Find where the given text appears and provide that cell's center as (x, y) coordinate. 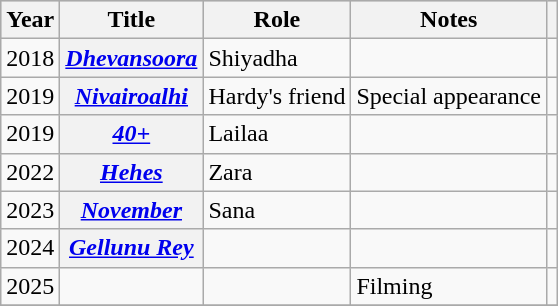
2025 (30, 286)
Sana (277, 210)
Shiyadha (277, 58)
Lailaa (277, 134)
Zara (277, 172)
2024 (30, 248)
Special appearance (449, 96)
2018 (30, 58)
Year (30, 20)
Gellunu Rey (132, 248)
Filming (449, 286)
Hardy's friend (277, 96)
Dhevansoora (132, 58)
November (132, 210)
40+ (132, 134)
Nivairoalhi (132, 96)
Hehes (132, 172)
2023 (30, 210)
Title (132, 20)
Role (277, 20)
Notes (449, 20)
2022 (30, 172)
